Scan for the cell matching the given text and deliver its [x, y] coordinate at center. 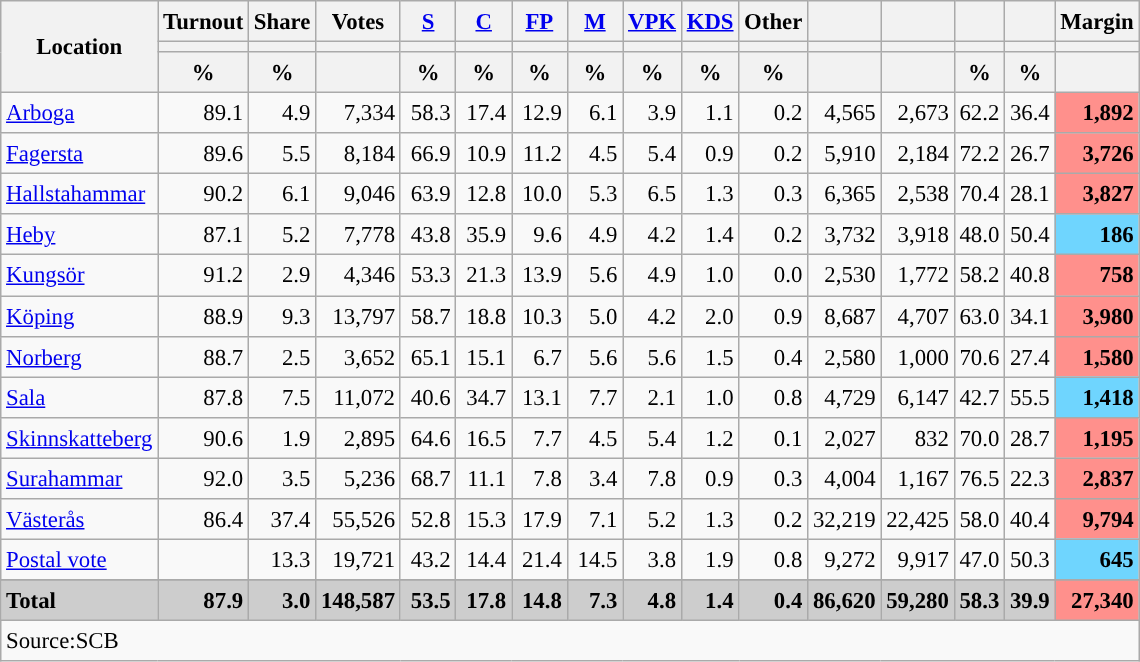
2.9 [282, 276]
89.6 [204, 154]
39.9 [1030, 600]
17.8 [484, 600]
1.1 [710, 114]
3.8 [652, 560]
Source:SCB [570, 640]
27,340 [1097, 600]
52.8 [428, 520]
3,652 [358, 356]
70.4 [979, 194]
22.3 [1030, 478]
3.4 [595, 478]
2.0 [710, 316]
2,184 [918, 154]
5.5 [282, 154]
0.1 [774, 438]
6.7 [540, 356]
9,917 [918, 560]
91.2 [204, 276]
758 [1097, 276]
3,918 [918, 234]
88.9 [204, 316]
40.4 [1030, 520]
53.5 [428, 600]
3,827 [1097, 194]
4,565 [844, 114]
2.1 [652, 398]
43.2 [428, 560]
Other [774, 22]
14.4 [484, 560]
Postal vote [80, 560]
2.5 [282, 356]
15.3 [484, 520]
16.5 [484, 438]
Köping [80, 316]
50.3 [1030, 560]
36.4 [1030, 114]
Fagersta [80, 154]
15.1 [484, 356]
17.4 [484, 114]
2,530 [844, 276]
58.7 [428, 316]
47.0 [979, 560]
Skinnskatteberg [80, 438]
64.6 [428, 438]
1.5 [710, 356]
9,272 [844, 560]
87.8 [204, 398]
34.7 [484, 398]
186 [1097, 234]
Heby [80, 234]
4,346 [358, 276]
21.4 [540, 560]
14.5 [595, 560]
4,004 [844, 478]
2,673 [918, 114]
3,732 [844, 234]
40.8 [1030, 276]
Share [282, 22]
12.9 [540, 114]
7.1 [595, 520]
12.8 [484, 194]
1.2 [710, 438]
Norberg [80, 356]
76.5 [979, 478]
4,707 [918, 316]
11.1 [484, 478]
42.7 [979, 398]
6.5 [652, 194]
2,837 [1097, 478]
Margin [1097, 22]
17.9 [540, 520]
2,538 [918, 194]
6,365 [844, 194]
4.8 [652, 600]
10.9 [484, 154]
50.4 [1030, 234]
148,587 [358, 600]
9,794 [1097, 520]
27.4 [1030, 356]
86.4 [204, 520]
9.3 [282, 316]
Sala [80, 398]
13,797 [358, 316]
10.0 [540, 194]
14.8 [540, 600]
6,147 [918, 398]
3,726 [1097, 154]
68.7 [428, 478]
3,980 [1097, 316]
Hallstahammar [80, 194]
2,895 [358, 438]
13.9 [540, 276]
13.3 [282, 560]
1,418 [1097, 398]
9,046 [358, 194]
55.5 [1030, 398]
3.5 [282, 478]
Location [80, 47]
7,778 [358, 234]
43.8 [428, 234]
65.1 [428, 356]
37.4 [282, 520]
7.5 [282, 398]
Turnout [204, 22]
1,892 [1097, 114]
Västerås [80, 520]
10.3 [540, 316]
2,580 [844, 356]
1,195 [1097, 438]
13.1 [540, 398]
S [428, 22]
1,000 [918, 356]
5.0 [595, 316]
1,167 [918, 478]
3.9 [652, 114]
90.2 [204, 194]
Total [80, 600]
KDS [710, 22]
5,910 [844, 154]
28.1 [1030, 194]
55,526 [358, 520]
89.1 [204, 114]
92.0 [204, 478]
Votes [358, 22]
21.3 [484, 276]
3.0 [282, 600]
66.9 [428, 154]
1,772 [918, 276]
90.6 [204, 438]
88.7 [204, 356]
70.0 [979, 438]
59,280 [918, 600]
8,687 [844, 316]
87.9 [204, 600]
87.1 [204, 234]
1,580 [1097, 356]
22,425 [918, 520]
5.3 [595, 194]
26.7 [1030, 154]
9.6 [540, 234]
18.8 [484, 316]
FP [540, 22]
832 [918, 438]
C [484, 22]
Kungsör [80, 276]
0.0 [774, 276]
58.0 [979, 520]
62.2 [979, 114]
645 [1097, 560]
11,072 [358, 398]
70.6 [979, 356]
35.9 [484, 234]
32,219 [844, 520]
34.1 [1030, 316]
8,184 [358, 154]
Arboga [80, 114]
53.3 [428, 276]
11.2 [540, 154]
19,721 [358, 560]
63.9 [428, 194]
72.2 [979, 154]
Surahammar [80, 478]
M [595, 22]
VPK [652, 22]
86,620 [844, 600]
4,729 [844, 398]
48.0 [979, 234]
7,334 [358, 114]
5,236 [358, 478]
28.7 [1030, 438]
63.0 [979, 316]
7.3 [595, 600]
40.6 [428, 398]
58.2 [979, 276]
2,027 [844, 438]
